Output the (x, y) coordinate of the center of the cell containing the given text.  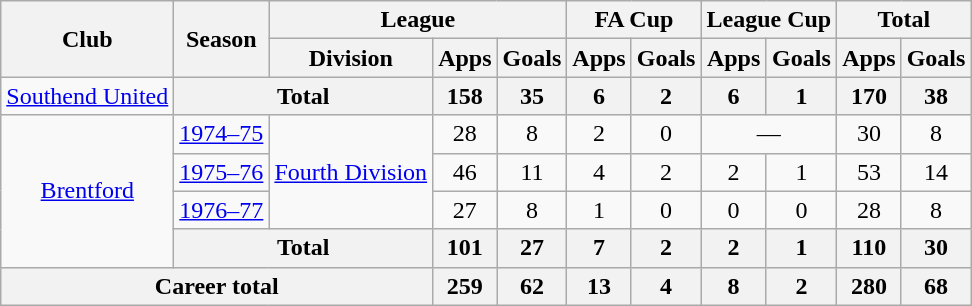
38 (936, 96)
7 (599, 248)
53 (869, 172)
62 (532, 286)
46 (465, 172)
259 (465, 286)
14 (936, 172)
68 (936, 286)
1975–76 (222, 172)
170 (869, 96)
280 (869, 286)
— (769, 134)
League Cup (769, 20)
158 (465, 96)
101 (465, 248)
Division (351, 58)
1976–77 (222, 210)
Southend United (88, 96)
Career total (217, 286)
Season (222, 39)
Brentford (88, 191)
Club (88, 39)
League (418, 20)
Fourth Division (351, 172)
13 (599, 286)
1974–75 (222, 134)
FA Cup (634, 20)
35 (532, 96)
110 (869, 248)
11 (532, 172)
